From the cell containing the given text, extract its center point as (X, Y) coordinate. 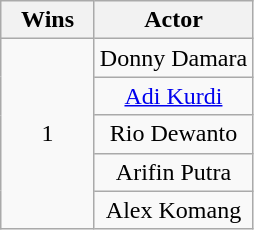
Rio Dewanto (173, 134)
Wins (48, 20)
Actor (173, 20)
1 (48, 134)
Arifin Putra (173, 172)
Donny Damara (173, 58)
Alex Komang (173, 210)
Adi Kurdi (173, 96)
